Extract the [X, Y] coordinate from the center of the cell holding the provided text.  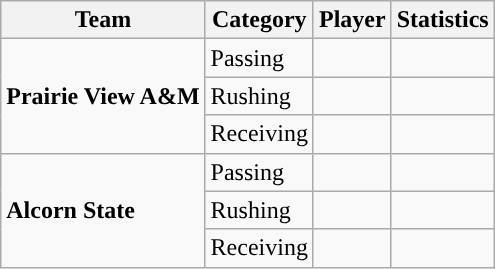
Prairie View A&M [103, 96]
Alcorn State [103, 210]
Team [103, 20]
Statistics [442, 20]
Category [259, 20]
Player [352, 20]
